Scan for the cell matching the given text and deliver its [X, Y] coordinate at center. 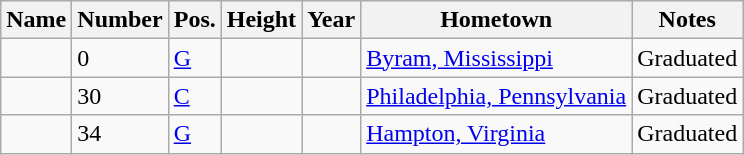
Name [36, 20]
Year [332, 20]
Pos. [194, 20]
Byram, Mississippi [496, 58]
Height [261, 20]
Philadelphia, Pennsylvania [496, 96]
Hometown [496, 20]
Number [120, 20]
30 [120, 96]
34 [120, 134]
Hampton, Virginia [496, 134]
Notes [688, 20]
0 [120, 58]
C [194, 96]
